From the cell containing the given text, extract its center point as (X, Y) coordinate. 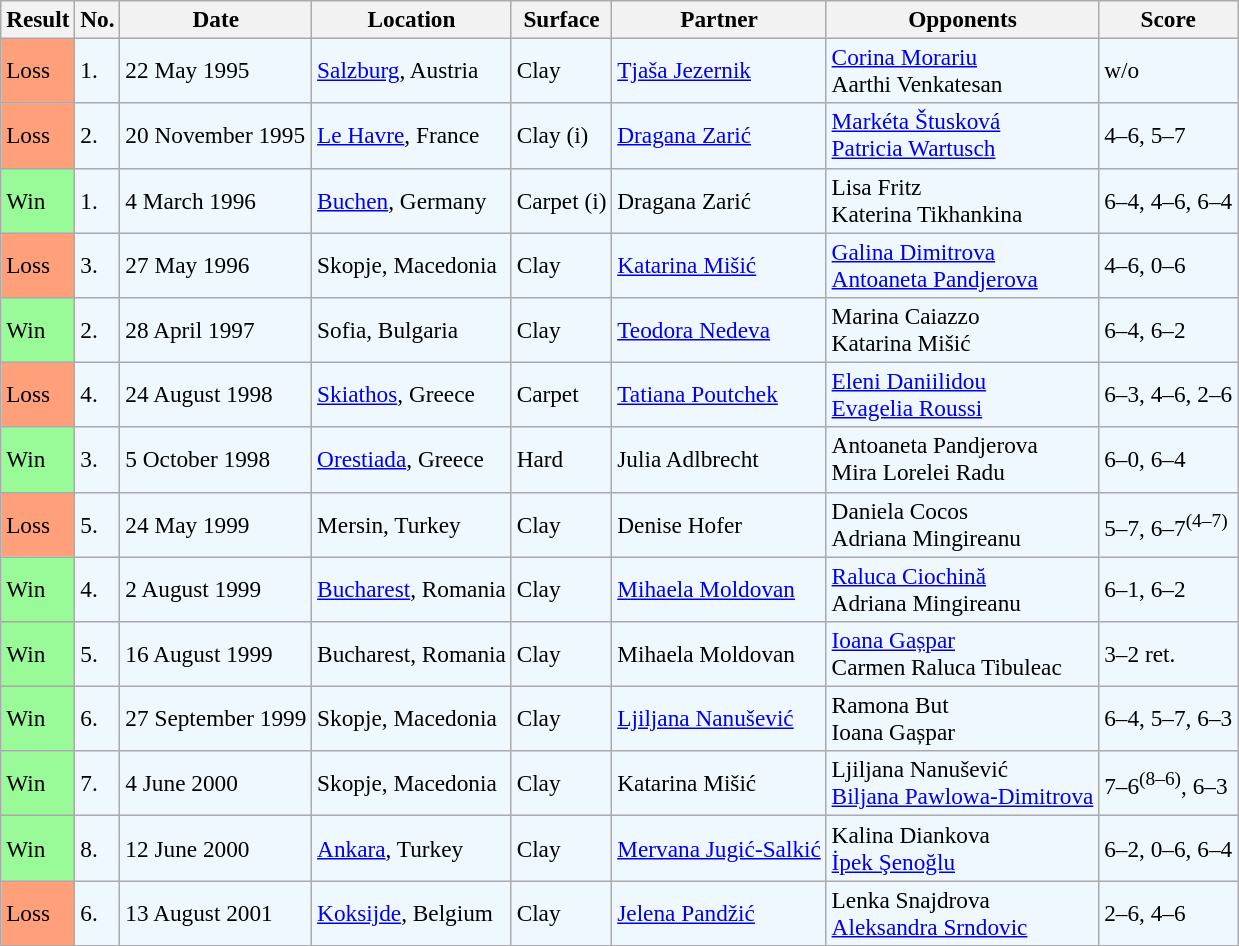
Antoaneta Pandjerova Mira Lorelei Radu (962, 460)
4 March 1996 (216, 200)
3–2 ret. (1168, 654)
6–4, 4–6, 6–4 (1168, 200)
Jelena Pandžić (719, 912)
27 May 1996 (216, 264)
Ljiljana Nanušević Biljana Pawlowa-Dimitrova (962, 784)
Julia Adlbrecht (719, 460)
8. (98, 848)
Teodora Nedeva (719, 330)
20 November 1995 (216, 136)
4–6, 0–6 (1168, 264)
Ramona But Ioana Gașpar (962, 718)
27 September 1999 (216, 718)
Partner (719, 19)
Location (412, 19)
Mersin, Turkey (412, 524)
Lisa Fritz Katerina Tikhankina (962, 200)
Opponents (962, 19)
Carpet (i) (562, 200)
Daniela Cocos Adriana Mingireanu (962, 524)
Lenka Snajdrova Aleksandra Srndovic (962, 912)
Koksijde, Belgium (412, 912)
12 June 2000 (216, 848)
Mervana Jugić-Salkić (719, 848)
6–4, 6–2 (1168, 330)
Ioana Gașpar Carmen Raluca Tibuleac (962, 654)
No. (98, 19)
16 August 1999 (216, 654)
4 June 2000 (216, 784)
Score (1168, 19)
Le Havre, France (412, 136)
Marina Caiazzo Katarina Mišić (962, 330)
2 August 1999 (216, 588)
Denise Hofer (719, 524)
Markéta Štusková Patricia Wartusch (962, 136)
Orestiada, Greece (412, 460)
13 August 2001 (216, 912)
22 May 1995 (216, 70)
6–2, 0–6, 6–4 (1168, 848)
28 April 1997 (216, 330)
5–7, 6–7(4–7) (1168, 524)
Eleni Daniilidou Evagelia Roussi (962, 394)
Raluca Ciochină Adriana Mingireanu (962, 588)
4–6, 5–7 (1168, 136)
Buchen, Germany (412, 200)
6–3, 4–6, 2–6 (1168, 394)
Sofia, Bulgaria (412, 330)
24 August 1998 (216, 394)
Date (216, 19)
Result (38, 19)
Hard (562, 460)
Galina Dimitrova Antoaneta Pandjerova (962, 264)
Tjaša Jezernik (719, 70)
6–4, 5–7, 6–3 (1168, 718)
6–0, 6–4 (1168, 460)
7. (98, 784)
7–6(8–6), 6–3 (1168, 784)
Ljiljana Nanušević (719, 718)
24 May 1999 (216, 524)
6–1, 6–2 (1168, 588)
2–6, 4–6 (1168, 912)
Clay (i) (562, 136)
Ankara, Turkey (412, 848)
Carpet (562, 394)
Salzburg, Austria (412, 70)
Surface (562, 19)
Skiathos, Greece (412, 394)
w/o (1168, 70)
Corina Morariu Aarthi Venkatesan (962, 70)
Kalina Diankova İpek Şenoğlu (962, 848)
Tatiana Poutchek (719, 394)
5 October 1998 (216, 460)
